Determine the [x, y] coordinate at the center of the cell enclosing the given text.  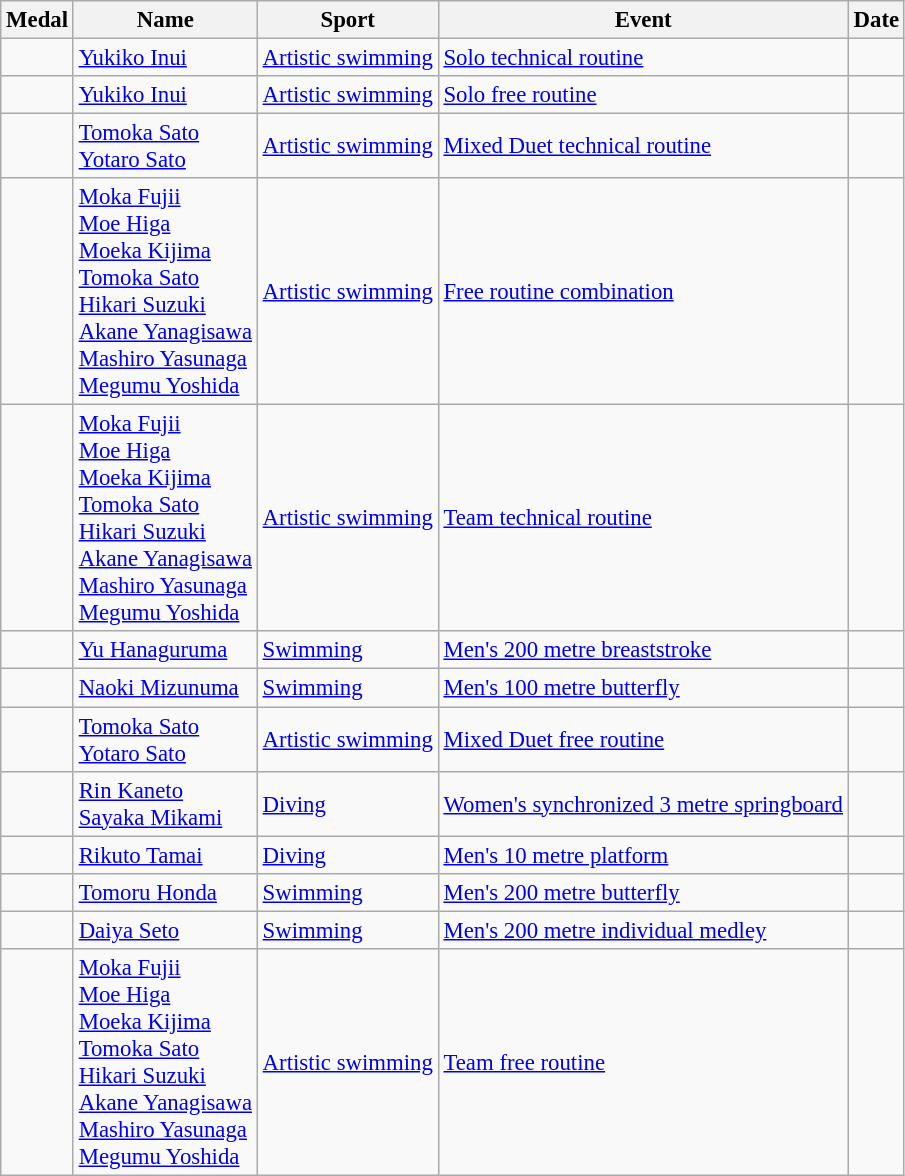
Name [165, 20]
Solo free routine [643, 95]
Rin KanetoSayaka Mikami [165, 804]
Yu Hanaguruma [165, 651]
Men's 200 metre breaststroke [643, 651]
Naoki Mizunuma [165, 688]
Team free routine [643, 1062]
Men's 200 metre individual medley [643, 930]
Daiya Seto [165, 930]
Team technical routine [643, 518]
Mixed Duet technical routine [643, 146]
Women's synchronized 3 metre springboard [643, 804]
Men's 10 metre platform [643, 855]
Rikuto Tamai [165, 855]
Men's 100 metre butterfly [643, 688]
Sport [348, 20]
Solo technical routine [643, 58]
Tomoru Honda [165, 892]
Date [876, 20]
Mixed Duet free routine [643, 740]
Medal [38, 20]
Free routine combination [643, 292]
Men's 200 metre butterfly [643, 892]
Event [643, 20]
